Detect which cell encompasses the target text, then output its (X, Y) center coordinate. 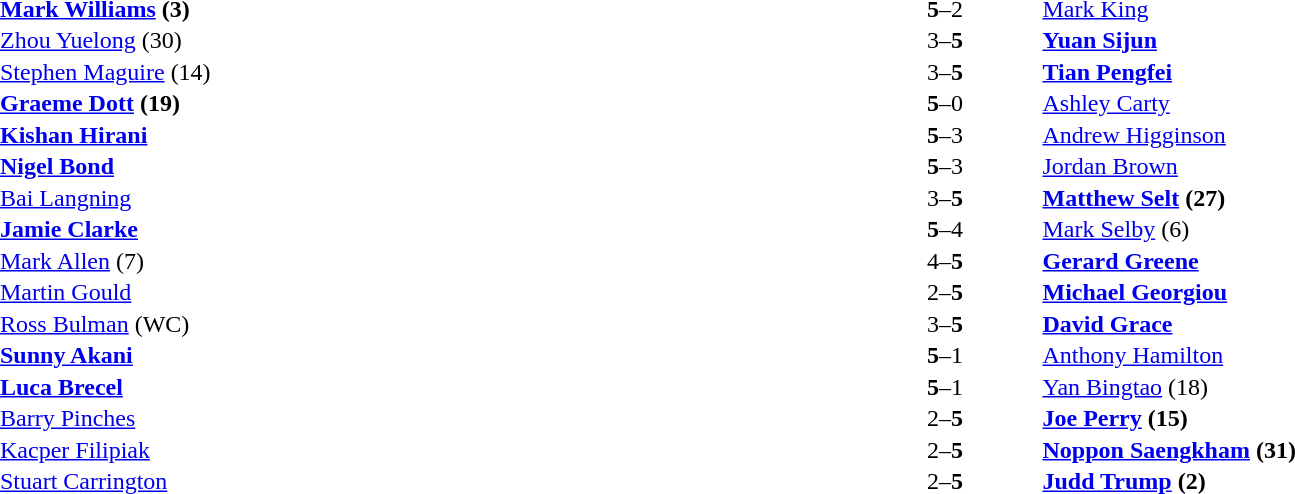
4–5 (944, 261)
5–4 (944, 229)
5–0 (944, 103)
